Return [X, Y] of the center of cell containing provided text 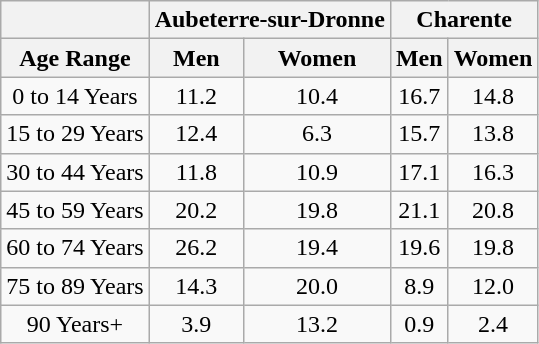
19.4 [318, 248]
8.9 [419, 286]
16.3 [493, 172]
14.3 [196, 286]
12.4 [196, 134]
Age Range [75, 58]
0.9 [419, 324]
19.6 [419, 248]
30 to 44 Years [75, 172]
20.8 [493, 210]
6.3 [318, 134]
10.9 [318, 172]
16.7 [419, 96]
75 to 89 Years [75, 286]
13.2 [318, 324]
13.8 [493, 134]
15 to 29 Years [75, 134]
Charente [464, 20]
20.2 [196, 210]
3.9 [196, 324]
90 Years+ [75, 324]
20.0 [318, 286]
21.1 [419, 210]
14.8 [493, 96]
2.4 [493, 324]
45 to 59 Years [75, 210]
11.2 [196, 96]
0 to 14 Years [75, 96]
15.7 [419, 134]
60 to 74 Years [75, 248]
12.0 [493, 286]
10.4 [318, 96]
Aubeterre-sur-Dronne [270, 20]
11.8 [196, 172]
17.1 [419, 172]
26.2 [196, 248]
